Return (X, Y) of the center of cell containing provided text 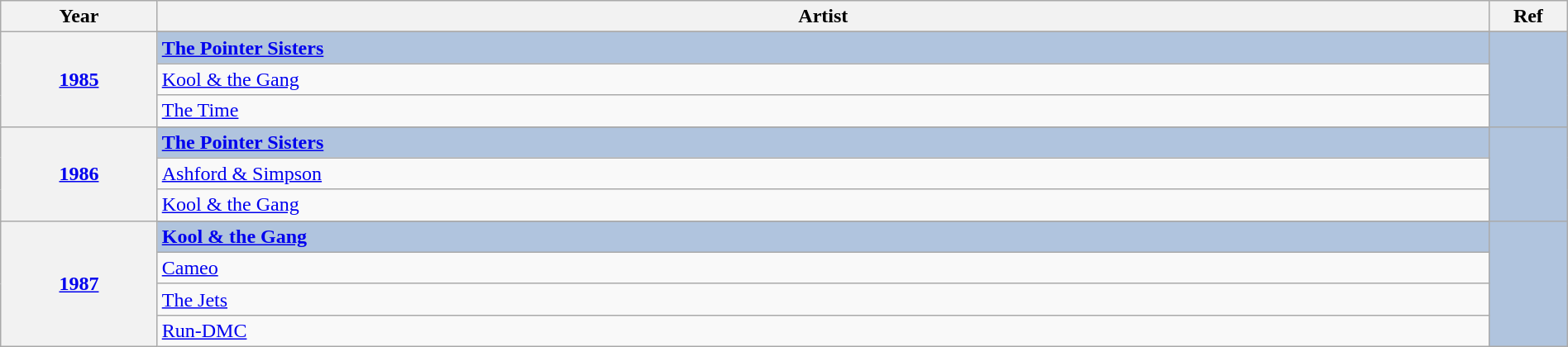
Run-DMC (823, 330)
Ref (1528, 17)
The Time (823, 111)
Ashford & Simpson (823, 173)
Year (79, 17)
1985 (79, 79)
Artist (823, 17)
1986 (79, 173)
Cameo (823, 268)
The Jets (823, 299)
1987 (79, 283)
